Determine the [X, Y] coordinate at the center of the cell enclosing the given text.  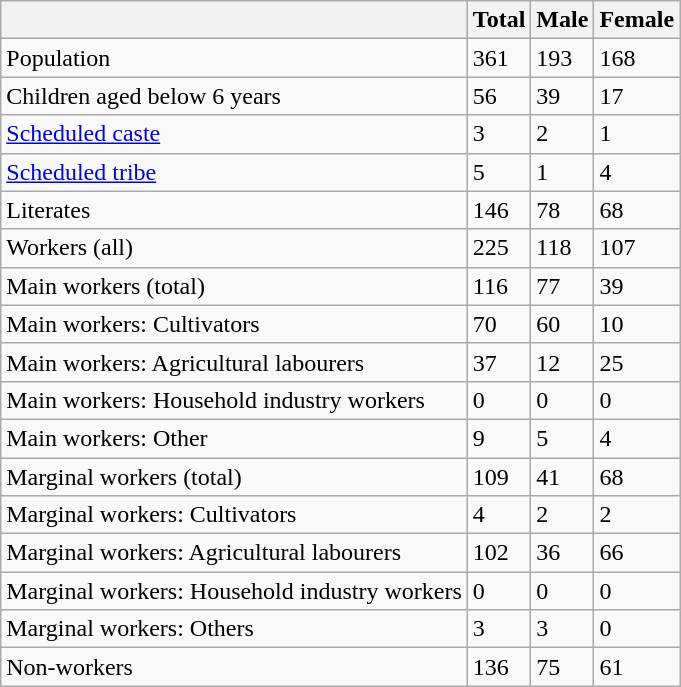
Workers (all) [234, 248]
41 [562, 477]
225 [499, 248]
77 [562, 286]
61 [637, 667]
Main workers: Agricultural labourers [234, 362]
Population [234, 58]
Main workers: Cultivators [234, 324]
37 [499, 362]
102 [499, 553]
Main workers (total) [234, 286]
78 [562, 210]
60 [562, 324]
168 [637, 58]
Marginal workers (total) [234, 477]
109 [499, 477]
66 [637, 553]
17 [637, 96]
70 [499, 324]
Main workers: Household industry workers [234, 400]
Female [637, 20]
56 [499, 96]
Total [499, 20]
Marginal workers: Cultivators [234, 515]
136 [499, 667]
Children aged below 6 years [234, 96]
75 [562, 667]
12 [562, 362]
9 [499, 438]
Literates [234, 210]
107 [637, 248]
Marginal workers: Agricultural labourers [234, 553]
116 [499, 286]
Marginal workers: Others [234, 629]
118 [562, 248]
146 [499, 210]
10 [637, 324]
Non-workers [234, 667]
193 [562, 58]
25 [637, 362]
36 [562, 553]
Marginal workers: Household industry workers [234, 591]
Scheduled tribe [234, 172]
Main workers: Other [234, 438]
Male [562, 20]
361 [499, 58]
Scheduled caste [234, 134]
